Return [X, Y] of the center of cell containing provided text 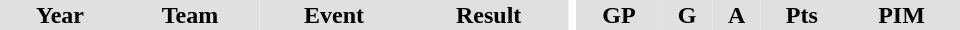
Team [190, 15]
GP [619, 15]
PIM [902, 15]
Pts [802, 15]
Result [488, 15]
A [737, 15]
G [688, 15]
Event [334, 15]
Year [60, 15]
